Identify which cell holds the provided text, then report its [x, y] central coordinate. 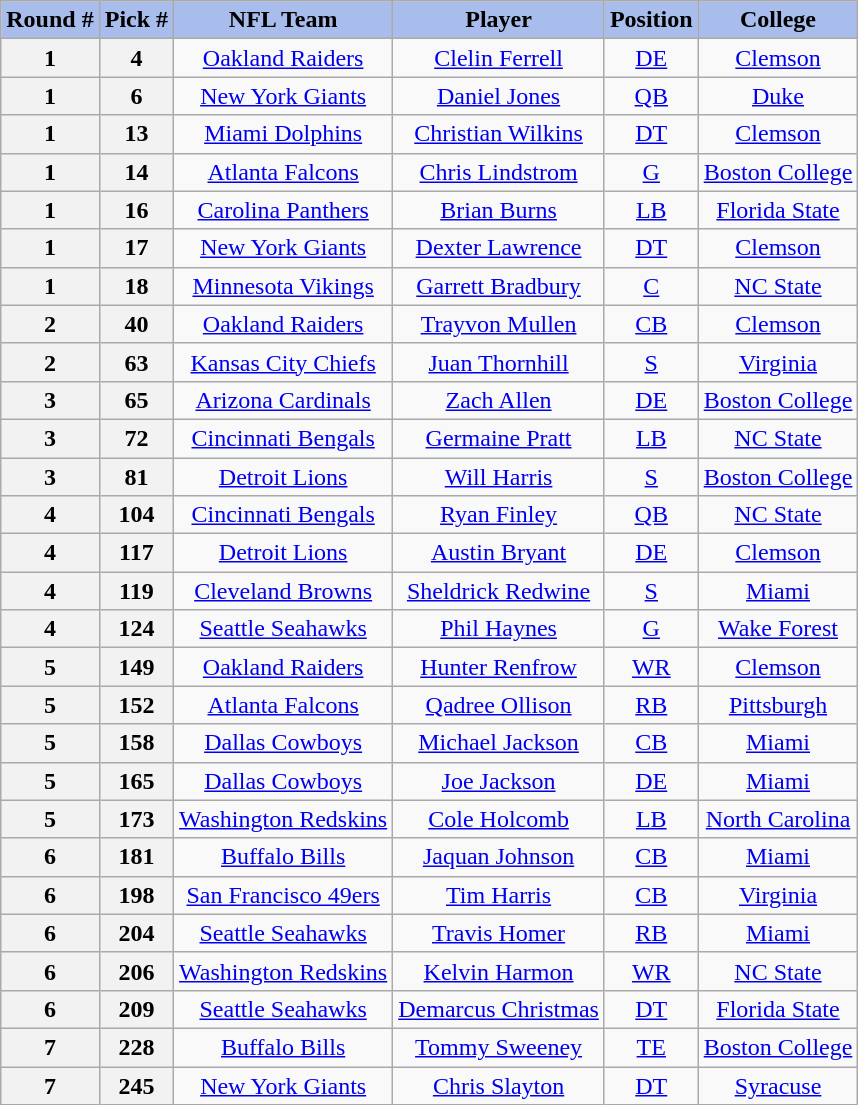
40 [136, 324]
Austin Bryant [499, 553]
209 [136, 1009]
Kansas City Chiefs [284, 362]
13 [136, 134]
Duke [778, 96]
165 [136, 781]
Garrett Bradbury [499, 286]
Trayvon Mullen [499, 324]
Player [499, 20]
Dexter Lawrence [499, 248]
119 [136, 591]
198 [136, 895]
18 [136, 286]
Pittsburgh [778, 705]
149 [136, 667]
Phil Haynes [499, 629]
Chris Slayton [499, 1085]
206 [136, 971]
Round # [50, 20]
Ryan Finley [499, 515]
Carolina Panthers [284, 210]
Daniel Jones [499, 96]
Juan Thornhill [499, 362]
College [778, 20]
181 [136, 857]
Joe Jackson [499, 781]
63 [136, 362]
Cleveland Browns [284, 591]
Clelin Ferrell [499, 58]
Arizona Cardinals [284, 400]
Chris Lindstrom [499, 172]
Tommy Sweeney [499, 1047]
San Francisco 49ers [284, 895]
72 [136, 438]
Christian Wilkins [499, 134]
TE [651, 1047]
124 [136, 629]
Hunter Renfrow [499, 667]
104 [136, 515]
Brian Burns [499, 210]
Germaine Pratt [499, 438]
Zach Allen [499, 400]
14 [136, 172]
Cole Holcomb [499, 819]
16 [136, 210]
NFL Team [284, 20]
228 [136, 1047]
Syracuse [778, 1085]
Miami Dolphins [284, 134]
North Carolina [778, 819]
Pick # [136, 20]
Will Harris [499, 477]
Minnesota Vikings [284, 286]
Jaquan Johnson [499, 857]
Travis Homer [499, 933]
204 [136, 933]
C [651, 286]
245 [136, 1085]
117 [136, 553]
Michael Jackson [499, 743]
Tim Harris [499, 895]
Position [651, 20]
152 [136, 705]
Kelvin Harmon [499, 971]
Qadree Ollison [499, 705]
81 [136, 477]
17 [136, 248]
Demarcus Christmas [499, 1009]
65 [136, 400]
173 [136, 819]
Wake Forest [778, 629]
Sheldrick Redwine [499, 591]
158 [136, 743]
